Extract the [X, Y] coordinate from the center of the cell holding the provided text.  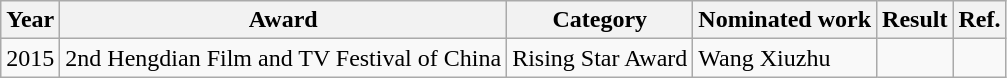
Category [600, 20]
Award [284, 20]
2015 [30, 58]
Ref. [980, 20]
2nd Hengdian Film and TV Festival of China [284, 58]
Result [915, 20]
Nominated work [785, 20]
Rising Star Award [600, 58]
Wang Xiuzhu [785, 58]
Year [30, 20]
